Capture the cell that displays the provided text and extract its (x, y) central coordinate. 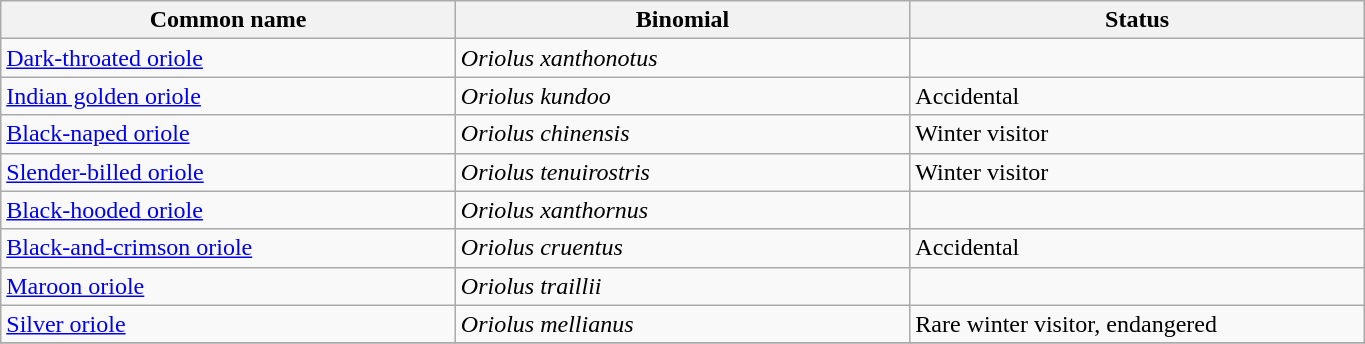
Oriolus mellianus (682, 324)
Indian golden oriole (228, 96)
Status (1138, 20)
Common name (228, 20)
Oriolus xanthornus (682, 210)
Maroon oriole (228, 286)
Oriolus kundoo (682, 96)
Silver oriole (228, 324)
Binomial (682, 20)
Black-and-crimson oriole (228, 248)
Dark-throated oriole (228, 58)
Oriolus cruentus (682, 248)
Black-naped oriole (228, 134)
Oriolus tenuirostris (682, 172)
Slender-billed oriole (228, 172)
Oriolus chinensis (682, 134)
Oriolus traillii (682, 286)
Oriolus xanthonotus (682, 58)
Black-hooded oriole (228, 210)
Rare winter visitor, endangered (1138, 324)
